Output the [x, y] coordinate of the center of the cell containing the given text.  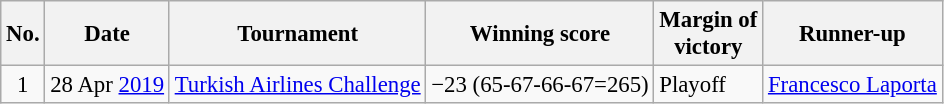
Date [107, 34]
Francesco Laporta [852, 85]
−23 (65-67-66-67=265) [540, 85]
Runner-up [852, 34]
Tournament [298, 34]
Playoff [708, 85]
28 Apr 2019 [107, 85]
No. [23, 34]
Winning score [540, 34]
Margin ofvictory [708, 34]
1 [23, 85]
Turkish Airlines Challenge [298, 85]
